Return (x, y) of the center of cell containing provided text 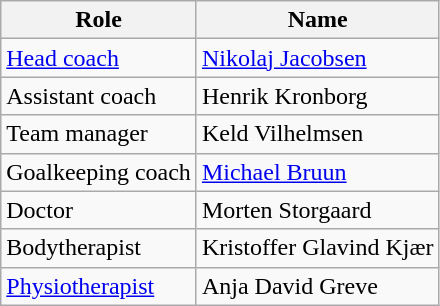
Morten Storgaard (318, 210)
Bodytherapist (99, 248)
Keld Vilhelmsen (318, 134)
Nikolaj Jacobsen (318, 58)
Goalkeeping coach (99, 172)
Physiotherapist (99, 286)
Anja David Greve (318, 286)
Head coach (99, 58)
Henrik Kronborg (318, 96)
Kristoffer Glavind Kjær (318, 248)
Michael Bruun (318, 172)
Assistant coach (99, 96)
Name (318, 20)
Team manager (99, 134)
Doctor (99, 210)
Role (99, 20)
